Pinpoint the cell where the given text exists, returning its [X, Y] midpoint coordinate. 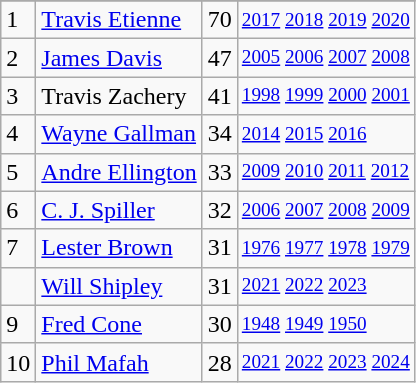
Andre Ellington [119, 172]
9 [18, 324]
James Davis [119, 58]
7 [18, 248]
2005 2006 2007 2008 [326, 58]
1 [18, 20]
2006 2007 2008 2009 [326, 210]
2014 2015 2016 [326, 134]
6 [18, 210]
3 [18, 96]
47 [220, 58]
C. J. Spiller [119, 210]
Travis Zachery [119, 96]
2021 2022 2023 [326, 286]
1948 1949 1950 [326, 324]
33 [220, 172]
1976 1977 1978 1979 [326, 248]
Travis Etienne [119, 20]
30 [220, 324]
5 [18, 172]
4 [18, 134]
32 [220, 210]
2021 2022 2023 2024 [326, 362]
2017 2018 2019 2020 [326, 20]
Wayne Gallman [119, 134]
Fred Cone [119, 324]
34 [220, 134]
2009 2010 2011 2012 [326, 172]
1998 1999 2000 2001 [326, 96]
Lester Brown [119, 248]
41 [220, 96]
2 [18, 58]
70 [220, 20]
Will Shipley [119, 286]
10 [18, 362]
28 [220, 362]
Phil Mafah [119, 362]
